Detect which cell encompasses the target text, then output its [X, Y] center coordinate. 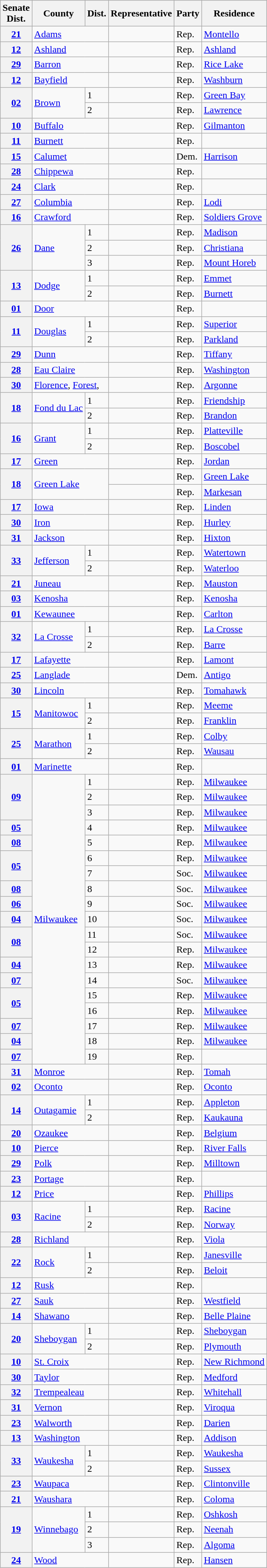
Rusk [71, 1285]
Ozaukee [71, 1133]
Richland [71, 1240]
Linden [234, 507]
Hixton [234, 538]
Langlade [71, 675]
Belgium [234, 1133]
22 [16, 1262]
Algoma [234, 1545]
Tiffany [234, 354]
Viola [234, 1240]
Door [71, 309]
Mount Horeb [234, 263]
Westfield [234, 1301]
Belle Plaine [234, 1316]
Waupaca [71, 1484]
Antigo [234, 675]
Lamont [234, 660]
Outagamie [59, 1110]
Wausau [234, 751]
9 [97, 904]
Douglas [59, 332]
Party [188, 14]
Coloma [234, 1499]
6 [97, 858]
Montello [234, 34]
Rice Lake [234, 65]
Residence [234, 14]
Eau Claire [71, 370]
Gilmanton [234, 125]
Whitehall [234, 1392]
Clintonville [234, 1484]
Waushara [71, 1499]
Jordan [234, 461]
Kaukauna [234, 1117]
Watertown [234, 553]
Carlton [234, 614]
Brown [59, 103]
County [59, 14]
Argonne [234, 385]
Fond du Lac [59, 408]
Boscobel [234, 446]
Iowa [71, 507]
Clark [71, 186]
Barron [71, 65]
5 [97, 843]
Jefferson [59, 560]
Kewaunee [71, 614]
Representative [142, 14]
Marinette [71, 767]
Buffalo [71, 125]
Winnebago [59, 1530]
Polk [71, 1163]
Dist. [97, 14]
Platteville [234, 431]
Meeme [234, 706]
Dunn [71, 354]
Christiana [234, 248]
Juneau [71, 583]
Addison [234, 1438]
Chippewa [71, 171]
Soldiers Grove [234, 217]
Grant [59, 438]
Rock [59, 1262]
Appleton [234, 1102]
Colby [234, 736]
Milltown [234, 1163]
Superior [234, 324]
Washburn [234, 80]
Waterloo [234, 568]
Markesan [234, 492]
Friendship [234, 400]
Monroe [71, 1072]
Madison [234, 233]
Pierce [71, 1148]
Sussex [234, 1469]
Lodi [234, 202]
Adams [71, 34]
Medford [234, 1377]
Crawford [71, 217]
Brandon [234, 415]
Hurley [234, 522]
7 [97, 873]
Lawrence [234, 110]
Shawano [71, 1316]
26 [16, 248]
Portage [71, 1178]
Sauk [71, 1301]
Janesville [234, 1255]
Hansen [234, 1560]
Harrison [234, 156]
Manitowoc [59, 713]
New Richmond [234, 1362]
Lafayette [71, 660]
Mauston [234, 583]
Phillips [234, 1194]
Barre [234, 644]
Plymouth [234, 1346]
SenateDist. [16, 14]
Calumet [71, 156]
06 [16, 904]
Taylor [71, 1377]
Marathon [59, 744]
Lincoln [71, 690]
Vernon [71, 1407]
Walworth [71, 1423]
Green [71, 461]
Bayfield [71, 80]
St. Croix [71, 1362]
Green Bay [234, 95]
River Falls [234, 1148]
09 [16, 797]
Beloit [234, 1270]
Wood [71, 1560]
Tomahawk [234, 690]
Columbia [71, 202]
Norway [234, 1224]
8 [97, 888]
Emmet [234, 278]
Florence, Forest, [71, 385]
Trempealeau [71, 1392]
Jackson [71, 538]
Dane [59, 248]
Iron [71, 522]
Franklin [234, 721]
Tomah [234, 1072]
Darien [234, 1423]
4 [97, 827]
Dodge [59, 286]
Viroqua [234, 1407]
Neenah [234, 1530]
Oshkosh [234, 1514]
Parkland [234, 339]
Price [71, 1194]
